Locate the cell with the specified text and output its (X, Y) center coordinate. 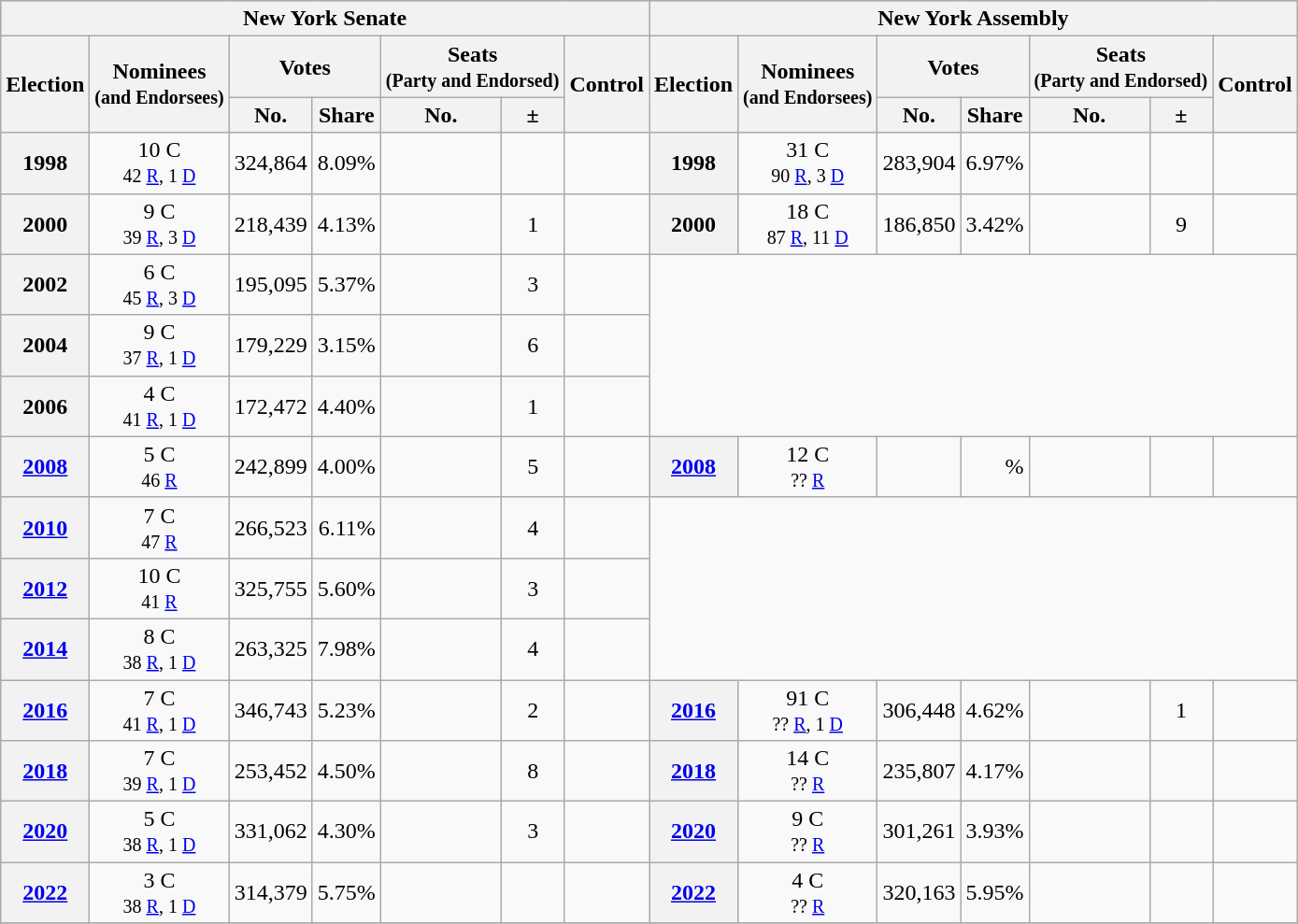
7.98% (346, 648)
2012 (45, 589)
2006 (45, 405)
186,850 (920, 224)
2014 (45, 648)
9 C37 R, 1 D (159, 346)
331,062 (271, 832)
9 C39 R, 3 D (159, 224)
4.40% (346, 405)
6.97% (994, 163)
2004 (45, 346)
10 C41 R (159, 589)
5.95% (994, 893)
301,261 (920, 832)
5.23% (346, 710)
235,807 (920, 772)
12 C?? R (807, 467)
7 C47 R (159, 527)
6.11% (346, 527)
4.17% (994, 772)
324,864 (271, 163)
253,452 (271, 772)
5 (533, 467)
195,095 (271, 284)
346,743 (271, 710)
263,325 (271, 648)
2 (533, 710)
179,229 (271, 346)
2002 (45, 284)
314,379 (271, 893)
4.13% (346, 224)
10 C42 R, 1 D (159, 163)
3.42% (994, 224)
18 C87 R, 11 D (807, 224)
4.30% (346, 832)
New York Assembly (973, 19)
4 C41 R, 1 D (159, 405)
6 C45 R, 3 D (159, 284)
5.37% (346, 284)
306,448 (920, 710)
320,163 (920, 893)
3 C38 R, 1 D (159, 893)
9 (1181, 224)
8.09% (346, 163)
31 C90 R, 3 D (807, 163)
4.50% (346, 772)
5 C46 R (159, 467)
91 C?? R, 1 D (807, 710)
325,755 (271, 589)
8 C38 R, 1 D (159, 648)
218,439 (271, 224)
3.15% (346, 346)
7 C39 R, 1 D (159, 772)
6 (533, 346)
4.62% (994, 710)
9 C?? R (807, 832)
2010 (45, 527)
172,472 (271, 405)
283,904 (920, 163)
8 (533, 772)
5 C38 R, 1 D (159, 832)
14 C?? R (807, 772)
5.75% (346, 893)
242,899 (271, 467)
New York Senate (325, 19)
7 C41 R, 1 D (159, 710)
5.60% (346, 589)
266,523 (271, 527)
4.00% (346, 467)
3.93% (994, 832)
4 C?? R (807, 893)
% (994, 467)
